Capture the cell that displays the provided text and extract its (X, Y) central coordinate. 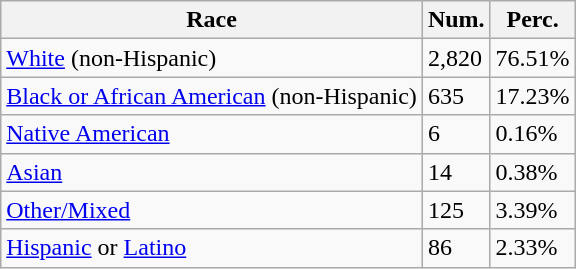
635 (456, 96)
Asian (212, 172)
6 (456, 134)
14 (456, 172)
Black or African American (non-Hispanic) (212, 96)
76.51% (532, 58)
White (non-Hispanic) (212, 58)
3.39% (532, 210)
Hispanic or Latino (212, 248)
2.33% (532, 248)
17.23% (532, 96)
0.16% (532, 134)
Race (212, 20)
125 (456, 210)
0.38% (532, 172)
86 (456, 248)
2,820 (456, 58)
Other/Mixed (212, 210)
Num. (456, 20)
Perc. (532, 20)
Native American (212, 134)
